Find where the given text appears and provide that cell's center as [x, y] coordinate. 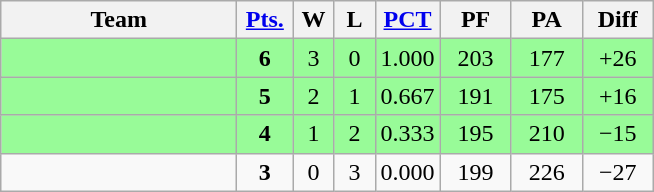
L [354, 20]
203 [476, 58]
4 [265, 134]
210 [546, 134]
177 [546, 58]
0.667 [408, 96]
199 [476, 172]
PF [476, 20]
W [314, 20]
+16 [618, 96]
PA [546, 20]
PCT [408, 20]
175 [546, 96]
0.333 [408, 134]
191 [476, 96]
5 [265, 96]
6 [265, 58]
Diff [618, 20]
−15 [618, 134]
−27 [618, 172]
+26 [618, 58]
195 [476, 134]
Team [119, 20]
1.000 [408, 58]
0.000 [408, 172]
226 [546, 172]
Pts. [265, 20]
